Output the [x, y] coordinate of the center of the cell containing the given text.  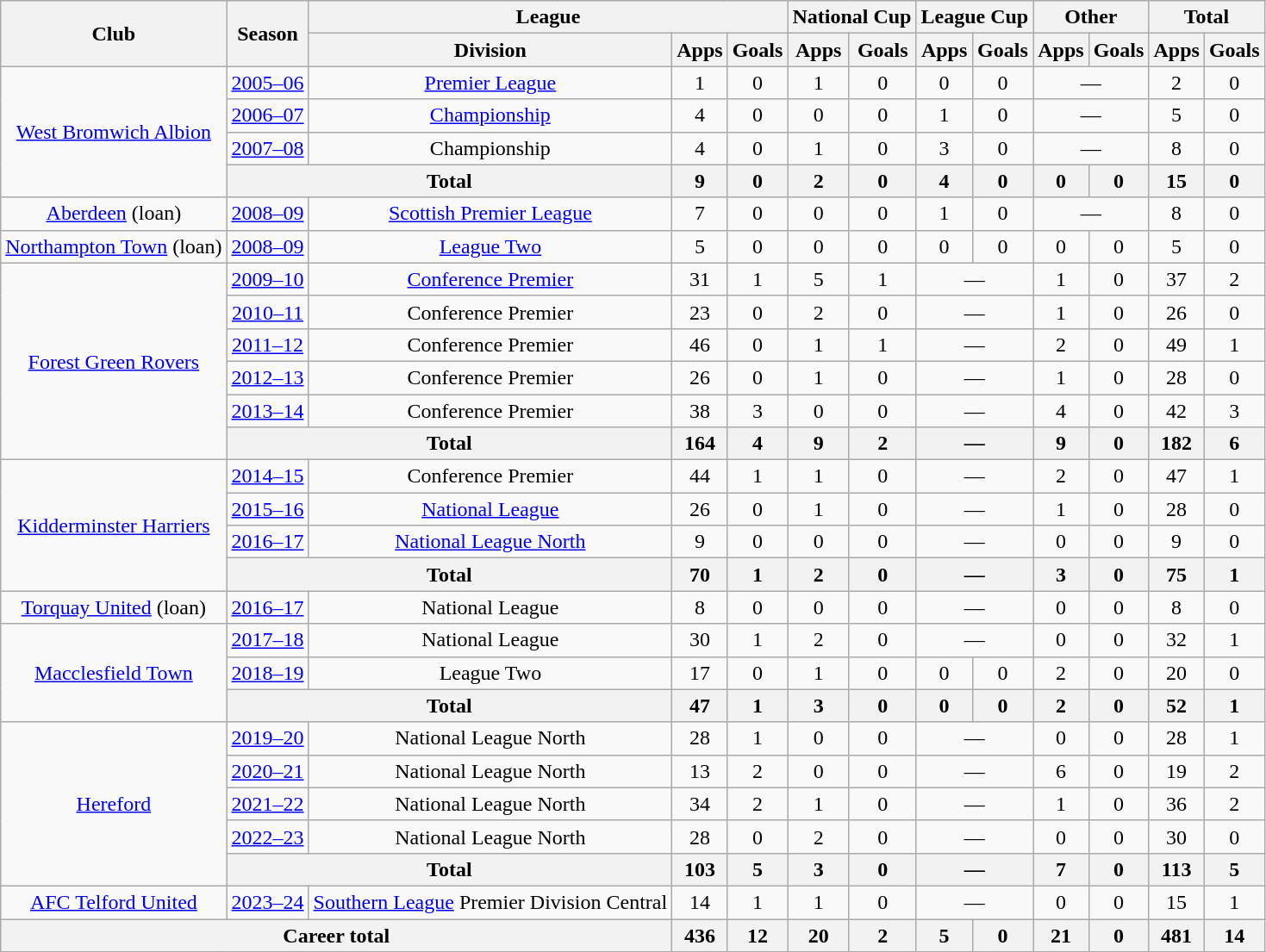
Macclesfield Town [114, 673]
42 [1176, 411]
23 [700, 312]
2017–18 [267, 640]
52 [1176, 706]
2020–21 [267, 771]
75 [1176, 575]
Forest Green Rovers [114, 361]
2022–23 [267, 837]
2019–20 [267, 738]
2006–07 [267, 115]
21 [1061, 935]
AFC Telford United [114, 902]
Northampton Town (loan) [114, 246]
Club [114, 34]
32 [1176, 640]
Hereford [114, 804]
2012–13 [267, 377]
Southern League Premier Division Central [490, 902]
164 [700, 444]
League [548, 17]
113 [1176, 869]
13 [700, 771]
2010–11 [267, 312]
103 [700, 869]
Division [490, 50]
League Cup [975, 17]
2018–19 [267, 673]
2014–15 [267, 476]
West Bromwich Albion [114, 132]
31 [700, 279]
37 [1176, 279]
70 [700, 575]
481 [1176, 935]
National Cup [851, 17]
Premier League [490, 83]
12 [758, 935]
Aberdeen (loan) [114, 214]
36 [1176, 804]
Scottish Premier League [490, 214]
46 [700, 345]
2007–08 [267, 148]
Torquay United (loan) [114, 607]
2009–10 [267, 279]
2011–12 [267, 345]
44 [700, 476]
34 [700, 804]
Season [267, 34]
Other [1091, 17]
2021–22 [267, 804]
49 [1176, 345]
19 [1176, 771]
436 [700, 935]
Kidderminster Harriers [114, 526]
38 [700, 411]
2015–16 [267, 509]
2005–06 [267, 83]
17 [700, 673]
Career total [336, 935]
182 [1176, 444]
2013–14 [267, 411]
2023–24 [267, 902]
